Return [X, Y] of the center of cell containing provided text 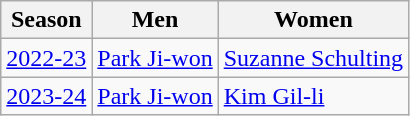
2023-24 [46, 96]
Men [155, 20]
Women [313, 20]
2022-23 [46, 58]
Suzanne Schulting [313, 58]
Season [46, 20]
Kim Gil-li [313, 96]
